Extract the (x, y) coordinate from the center of the cell holding the provided text.  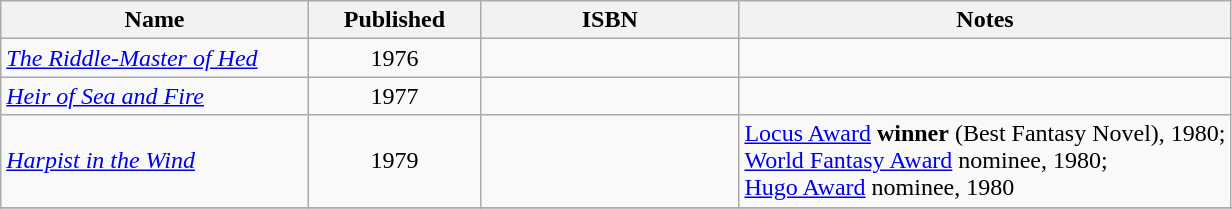
Heir of Sea and Fire (155, 96)
Harpist in the Wind (155, 161)
Published (394, 20)
1976 (394, 58)
Locus Award winner (Best Fantasy Novel), 1980;World Fantasy Award nominee, 1980;Hugo Award nominee, 1980 (985, 161)
1977 (394, 96)
Name (155, 20)
1979 (394, 161)
The Riddle-Master of Hed (155, 58)
ISBN (610, 20)
Notes (985, 20)
